Pinpoint the cell where the given text exists, returning its [x, y] midpoint coordinate. 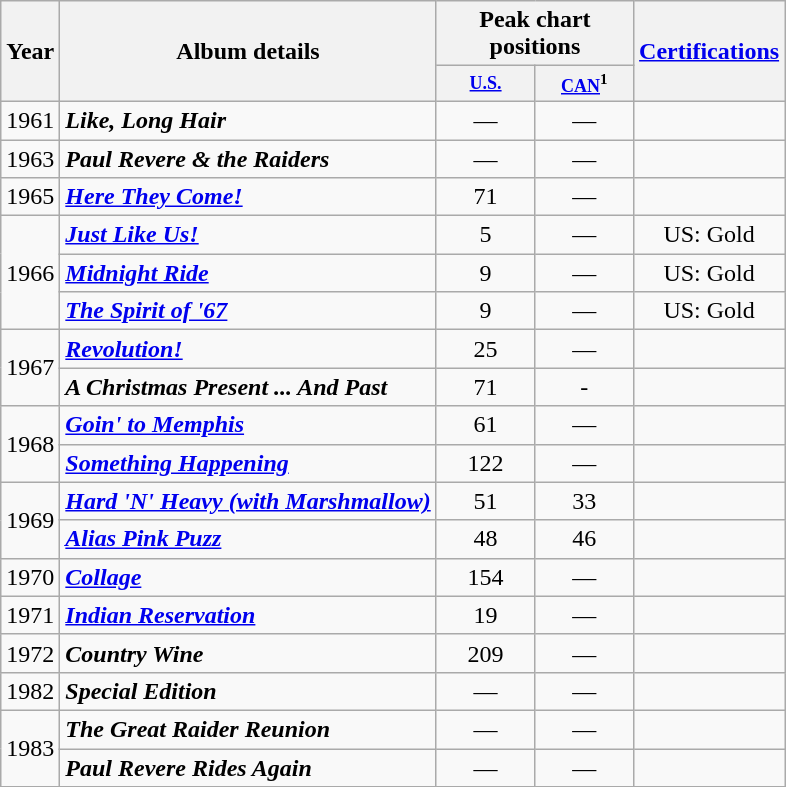
154 [486, 577]
1968 [30, 444]
209 [486, 653]
1963 [30, 159]
1983 [30, 748]
Here They Come! [248, 197]
1971 [30, 615]
61 [486, 425]
48 [486, 539]
Year [30, 52]
51 [486, 501]
1982 [30, 691]
CAN1 [584, 84]
The Great Raider Reunion [248, 729]
Collage [248, 577]
A Christmas Present ... And Past [248, 387]
5 [486, 235]
Country Wine [248, 653]
Something Happening [248, 463]
Paul Revere & the Raiders [248, 159]
Peak chart positions [534, 34]
1961 [30, 120]
Midnight Ride [248, 273]
122 [486, 463]
25 [486, 349]
Certifications [710, 52]
Special Edition [248, 691]
1966 [30, 273]
46 [584, 539]
Album details [248, 52]
33 [584, 501]
Just Like Us! [248, 235]
- [584, 387]
1967 [30, 368]
Hard 'N' Heavy (with Marshmallow) [248, 501]
1965 [30, 197]
U.S. [486, 84]
Revolution! [248, 349]
19 [486, 615]
1972 [30, 653]
Alias Pink Puzz [248, 539]
Goin' to Memphis [248, 425]
Indian Reservation [248, 615]
1969 [30, 520]
Like, Long Hair [248, 120]
The Spirit of '67 [248, 311]
1970 [30, 577]
Paul Revere Rides Again [248, 768]
